From the cell containing the given text, extract its center point as [x, y] coordinate. 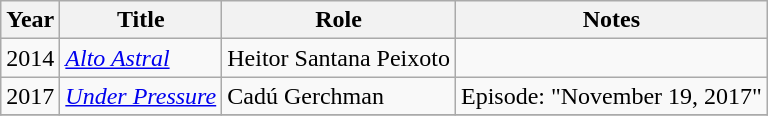
Episode: "November 19, 2017" [611, 96]
Notes [611, 20]
Under Pressure [141, 96]
Cadú Gerchman [339, 96]
Heitor Santana Peixoto [339, 58]
Alto Astral [141, 58]
Role [339, 20]
2014 [30, 58]
Title [141, 20]
2017 [30, 96]
Year [30, 20]
